Output the (X, Y) coordinate of the center of the cell containing the given text.  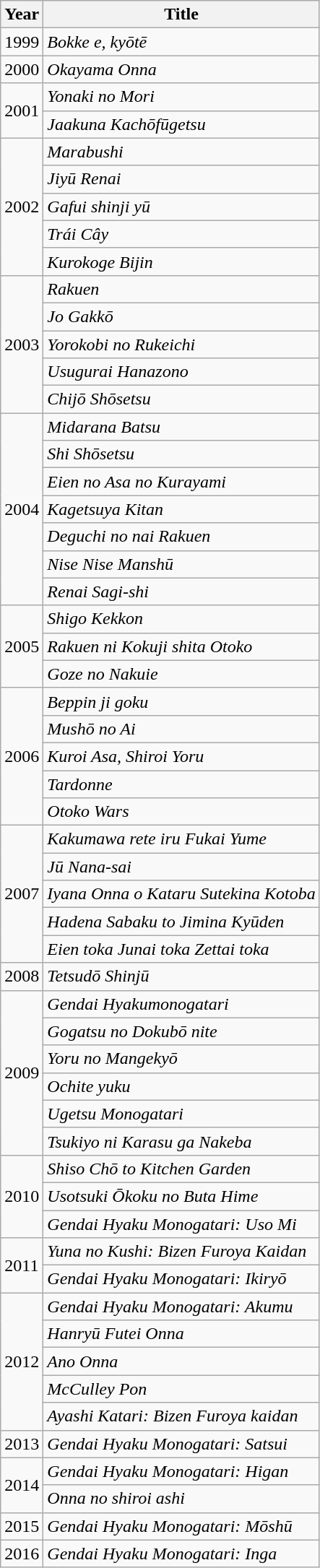
2002 (22, 207)
Gendai Hyaku Monogatari: Uso Mi (181, 1224)
2012 (22, 1361)
Jū Nana-sai (181, 867)
Gendai Hyaku Monogatari: Mōshū (181, 1526)
Gendai Hyaku Monogatari: Ikiryō (181, 1279)
2011 (22, 1265)
Usotsuki Ōkoku no Buta Hime (181, 1196)
Rakuen ni Kokuji shita Otoko (181, 646)
Usugurai Hanazono (181, 372)
2014 (22, 1485)
Kagetsuya Kitan (181, 509)
Eien toka Junai toka Zettai toka (181, 949)
Renai Sagi-shi (181, 592)
Mushō no Ai (181, 729)
Yonaki no Mori (181, 97)
Tetsudō Shinjū (181, 976)
2004 (22, 509)
2009 (22, 1073)
2013 (22, 1444)
Year (22, 14)
Iyana Onna o Kataru Sutekina Kotoba (181, 894)
Tsukiyo ni Karasu ga Nakeba (181, 1141)
McCulley Pon (181, 1389)
1999 (22, 42)
Onna no shiroi ashi (181, 1499)
Eien no Asa no Kurayami (181, 482)
2015 (22, 1526)
Otoko Wars (181, 812)
Hanryū Futei Onna (181, 1334)
2000 (22, 69)
2006 (22, 756)
Jo Gakkō (181, 316)
2008 (22, 976)
Deguchi no nai Rakuen (181, 537)
Gafui shinji yū (181, 207)
2005 (22, 646)
2010 (22, 1196)
Nise Nise Manshū (181, 564)
2016 (22, 1554)
Shiso Chō to Kitchen Garden (181, 1169)
Ano Onna (181, 1361)
Shigo Kekkon (181, 619)
Jaakuna Kachōfūgetsu (181, 124)
Kakumawa rete iru Fukai Yume (181, 839)
Okayama Onna (181, 69)
Gogatsu no Dokubō nite (181, 1031)
Rakuen (181, 289)
Ugetsu Monogatari (181, 1114)
Kuroi Asa, Shiroi Yoru (181, 756)
Hadena Sabaku to Jimina Kyūden (181, 922)
Trái Cây (181, 234)
Kurokoge Bijin (181, 261)
Gendai Hyaku Monogatari: Satsui (181, 1444)
Bokke e, kyōtē (181, 42)
2007 (22, 894)
Jiyū Renai (181, 179)
Gendai Hyaku Monogatari: Higan (181, 1471)
Yuna no Kushi: Bizen Furoya Kaidan (181, 1252)
Ayashi Katari: Bizen Furoya kaidan (181, 1416)
Gendai Hyakumonogatari (181, 1004)
Beppin ji goku (181, 701)
Yoru no Mangekyō (181, 1059)
Goze no Nakuie (181, 674)
Ochite yuku (181, 1086)
2003 (22, 344)
2001 (22, 111)
Midarana Batsu (181, 427)
Tardonne (181, 784)
Title (181, 14)
Gendai Hyaku Monogatari: Akumu (181, 1307)
Yorokobi no Rukeichi (181, 345)
Gendai Hyaku Monogatari: Inga (181, 1554)
Marabushi (181, 152)
Chijō Shōsetsu (181, 399)
Shi Shōsetsu (181, 454)
